Output the [X, Y] coordinate of the center of the cell containing the given text.  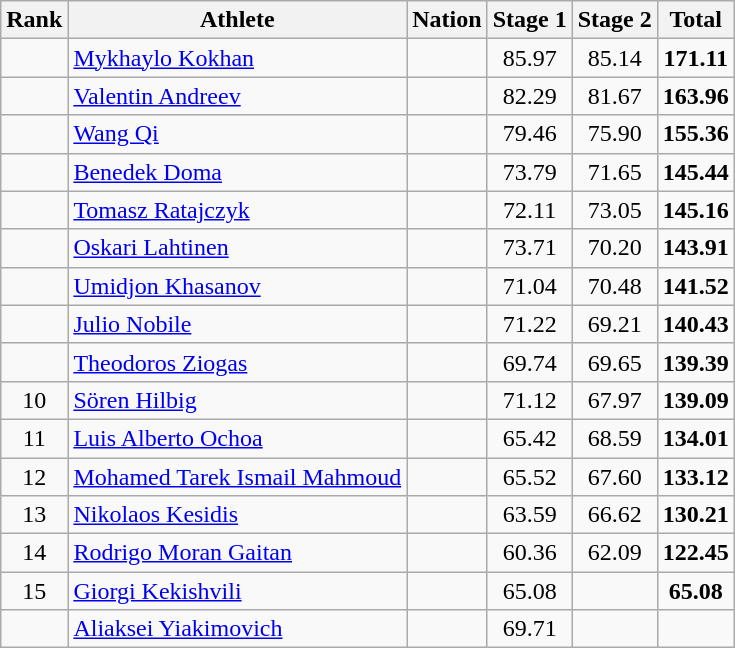
71.22 [530, 324]
145.16 [696, 210]
Total [696, 20]
139.09 [696, 400]
71.65 [614, 172]
Stage 1 [530, 20]
71.12 [530, 400]
Wang Qi [238, 134]
171.11 [696, 58]
69.65 [614, 362]
Rodrigo Moran Gaitan [238, 553]
Julio Nobile [238, 324]
73.71 [530, 248]
12 [34, 477]
14 [34, 553]
122.45 [696, 553]
65.42 [530, 438]
163.96 [696, 96]
143.91 [696, 248]
Theodoros Ziogas [238, 362]
15 [34, 591]
130.21 [696, 515]
Rank [34, 20]
Giorgi Kekishvili [238, 591]
68.59 [614, 438]
Nation [447, 20]
11 [34, 438]
Valentin Andreev [238, 96]
70.20 [614, 248]
Sören Hilbig [238, 400]
75.90 [614, 134]
65.52 [530, 477]
Benedek Doma [238, 172]
Mohamed Tarek Ismail Mahmoud [238, 477]
72.11 [530, 210]
Mykhaylo Kokhan [238, 58]
134.01 [696, 438]
67.97 [614, 400]
13 [34, 515]
Aliaksei Yiakimovich [238, 629]
69.74 [530, 362]
Stage 2 [614, 20]
139.39 [696, 362]
73.79 [530, 172]
82.29 [530, 96]
60.36 [530, 553]
145.44 [696, 172]
Luis Alberto Ochoa [238, 438]
10 [34, 400]
Oskari Lahtinen [238, 248]
155.36 [696, 134]
140.43 [696, 324]
79.46 [530, 134]
133.12 [696, 477]
69.21 [614, 324]
63.59 [530, 515]
71.04 [530, 286]
85.97 [530, 58]
Athlete [238, 20]
67.60 [614, 477]
141.52 [696, 286]
62.09 [614, 553]
81.67 [614, 96]
70.48 [614, 286]
Tomasz Ratajczyk [238, 210]
Nikolaos Kesidis [238, 515]
66.62 [614, 515]
Umidjon Khasanov [238, 286]
73.05 [614, 210]
69.71 [530, 629]
85.14 [614, 58]
